Extract the [x, y] coordinate from the center of the cell holding the provided text.  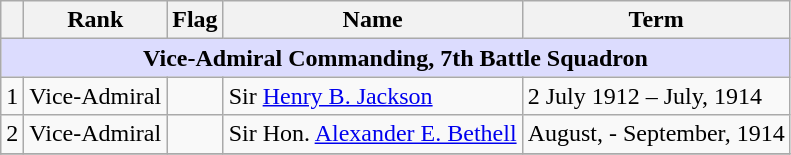
1 [12, 96]
Rank [96, 20]
August, - September, 1914 [656, 134]
Name [372, 20]
Term [656, 20]
Flag [195, 20]
2 [12, 134]
Sir Hon. Alexander E. Bethell [372, 134]
2 July 1912 – July, 1914 [656, 96]
Vice-Admiral Commanding, 7th Battle Squadron [396, 58]
Sir Henry B. Jackson [372, 96]
